Detect which cell encompasses the target text, then output its (X, Y) center coordinate. 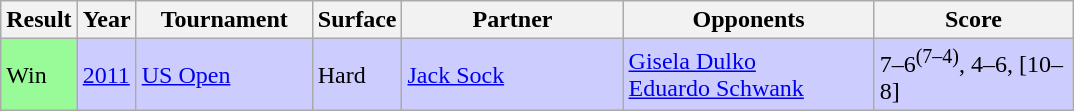
Tournament (224, 20)
7–6(7–4), 4–6, [10–8] (974, 75)
US Open (224, 75)
Win (39, 75)
Gisela Dulko Eduardo Schwank (748, 75)
Partner (512, 20)
Opponents (748, 20)
Surface (357, 20)
Year (106, 20)
Result (39, 20)
Score (974, 20)
Hard (357, 75)
Jack Sock (512, 75)
2011 (106, 75)
